Pinpoint the cell where the given text exists, returning its (X, Y) midpoint coordinate. 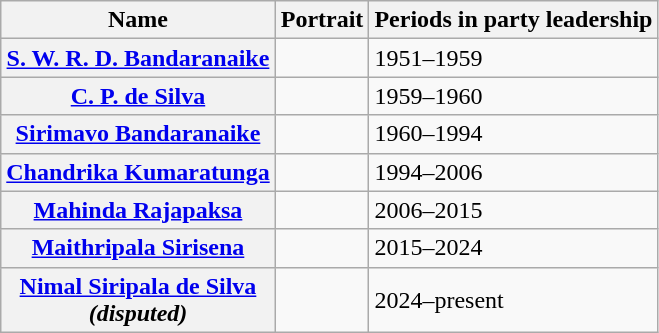
1994–2006 (514, 172)
2015–2024 (514, 248)
1959–1960 (514, 96)
Maithripala Sirisena (138, 248)
2024–present (514, 300)
Chandrika Kumaratunga (138, 172)
Sirimavo Bandaranaike (138, 134)
1951–1959 (514, 58)
2006–2015 (514, 210)
C. P. de Silva (138, 96)
Nimal Siripala de Silva(disputed) (138, 300)
Periods in party leadership (514, 20)
S. W. R. D. Bandaranaike (138, 58)
Portrait (322, 20)
Name (138, 20)
Mahinda Rajapaksa (138, 210)
1960–1994 (514, 134)
